Capture the cell that displays the provided text and extract its [X, Y] central coordinate. 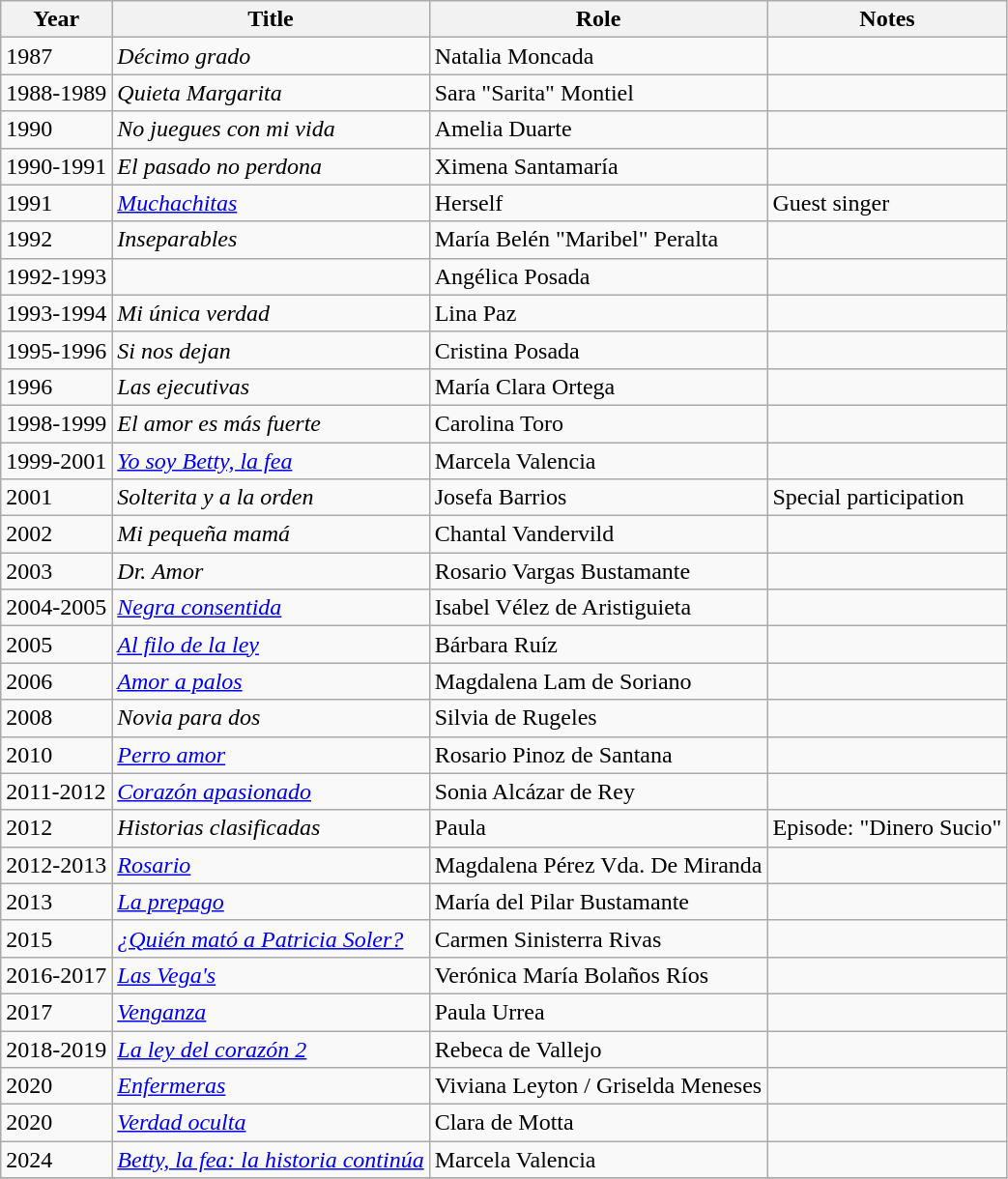
Inseparables [271, 240]
Mi pequeña mamá [271, 534]
2005 [56, 645]
Cristina Posada [598, 350]
1995-1996 [56, 350]
Angélica Posada [598, 276]
2002 [56, 534]
Perro amor [271, 755]
Rebeca de Vallejo [598, 1049]
2003 [56, 571]
2006 [56, 681]
Novia para dos [271, 718]
Historias clasificadas [271, 828]
La ley del corazón 2 [271, 1049]
Title [271, 19]
Décimo grado [271, 56]
Venganza [271, 1012]
Rosario Vargas Bustamante [598, 571]
Notes [887, 19]
Amelia Duarte [598, 129]
2013 [56, 902]
María Belén "Maribel" Peralta [598, 240]
Solterita y a la orden [271, 498]
Betty, la fea: la historia continúa [271, 1160]
Silvia de Rugeles [598, 718]
María Clara Ortega [598, 387]
Guest singer [887, 203]
2010 [56, 755]
2018-2019 [56, 1049]
Negra consentida [271, 608]
Paula [598, 828]
Sonia Alcázar de Rey [598, 791]
1987 [56, 56]
2004-2005 [56, 608]
Lina Paz [598, 313]
Quieta Margarita [271, 93]
Chantal Vandervild [598, 534]
Episode: "Dinero Sucio" [887, 828]
Clara de Motta [598, 1123]
Special participation [887, 498]
Magdalena Lam de Soriano [598, 681]
Amor a palos [271, 681]
2012-2013 [56, 865]
Ximena Santamaría [598, 166]
Yo soy Betty, la fea [271, 461]
Sara "Sarita" Montiel [598, 93]
No juegues con mi vida [271, 129]
Las ejecutivas [271, 387]
2011-2012 [56, 791]
Rosario [271, 865]
Al filo de la ley [271, 645]
Mi única verdad [271, 313]
2001 [56, 498]
1990-1991 [56, 166]
2008 [56, 718]
Josefa Barrios [598, 498]
Role [598, 19]
La prepago [271, 902]
2015 [56, 938]
María del Pilar Bustamante [598, 902]
Carolina Toro [598, 423]
Bárbara Ruíz [598, 645]
2017 [56, 1012]
1999-2001 [56, 461]
Natalia Moncada [598, 56]
Verónica María Bolaños Ríos [598, 975]
Corazón apasionado [271, 791]
1991 [56, 203]
Muchachitas [271, 203]
El amor es más fuerte [271, 423]
2024 [56, 1160]
Las Vega's [271, 975]
Rosario Pinoz de Santana [598, 755]
Dr. Amor [271, 571]
1996 [56, 387]
Herself [598, 203]
Viviana Leyton / Griselda Meneses [598, 1086]
2016-2017 [56, 975]
Magdalena Pérez Vda. De Miranda [598, 865]
1998-1999 [56, 423]
2012 [56, 828]
1988-1989 [56, 93]
1992 [56, 240]
Paula Urrea [598, 1012]
Verdad oculta [271, 1123]
1990 [56, 129]
¿Quién mató a Patricia Soler? [271, 938]
El pasado no perdona [271, 166]
Si nos dejan [271, 350]
1993-1994 [56, 313]
Enfermeras [271, 1086]
1992-1993 [56, 276]
Isabel Vélez de Aristiguieta [598, 608]
Year [56, 19]
Carmen Sinisterra Rivas [598, 938]
